Output the (x, y) coordinate of the center of the cell containing the given text.  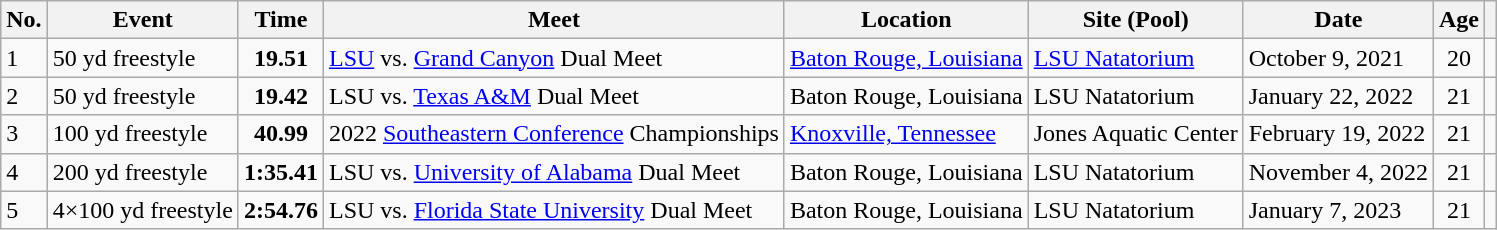
2:54.76 (280, 210)
4 (24, 172)
1 (24, 58)
Age (1460, 20)
January 7, 2023 (1338, 210)
40.99 (280, 134)
LSU vs. Grand Canyon Dual Meet (554, 58)
No. (24, 20)
Location (906, 20)
1:35.41 (280, 172)
2 (24, 96)
January 22, 2022 (1338, 96)
20 (1460, 58)
4×100 yd freestyle (142, 210)
5 (24, 210)
November 4, 2022 (1338, 172)
Jones Aquatic Center (1136, 134)
Time (280, 20)
LSU vs. Texas A&M Dual Meet (554, 96)
2022 Southeastern Conference Championships (554, 134)
Knoxville, Tennessee (906, 134)
3 (24, 134)
19.51 (280, 58)
100 yd freestyle (142, 134)
October 9, 2021 (1338, 58)
Meet (554, 20)
Date (1338, 20)
February 19, 2022 (1338, 134)
LSU vs. Florida State University Dual Meet (554, 210)
LSU vs. University of Alabama Dual Meet (554, 172)
Event (142, 20)
200 yd freestyle (142, 172)
Site (Pool) (1136, 20)
19.42 (280, 96)
